Scan for the cell matching the given text and deliver its [X, Y] coordinate at center. 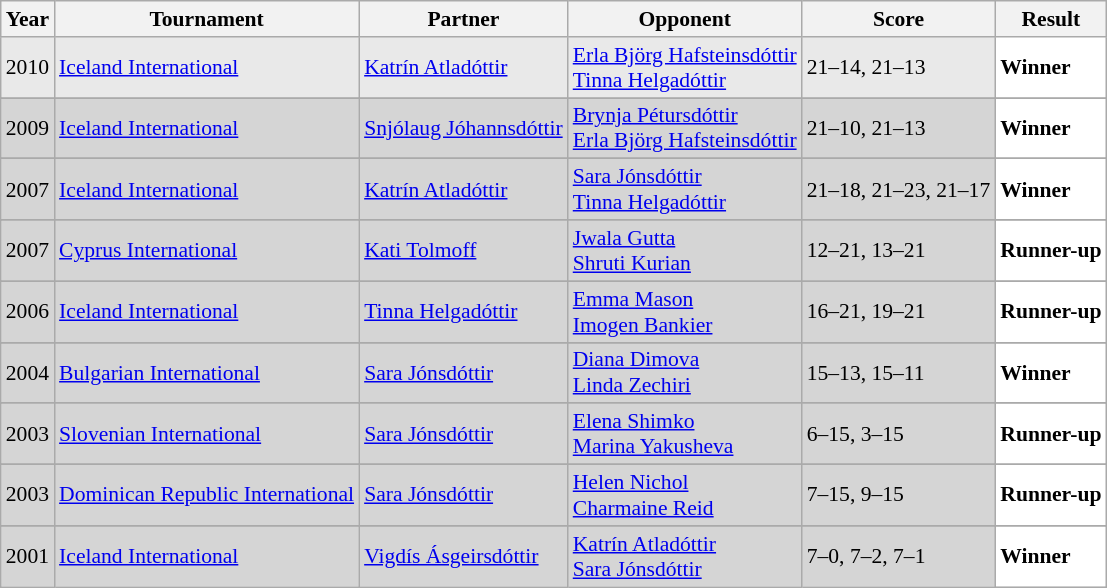
12–21, 13–21 [899, 250]
2006 [28, 312]
16–21, 19–21 [899, 312]
Opponent [685, 19]
Result [1050, 19]
Tinna Helgadóttir [464, 312]
2009 [28, 128]
Kati Tolmoff [464, 250]
Slovenian International [206, 434]
21–18, 21–23, 21–17 [899, 190]
Emma Mason Imogen Bankier [685, 312]
Year [28, 19]
Cyprus International [206, 250]
Elena Shimko Marina Yakusheva [685, 434]
Partner [464, 19]
2010 [28, 68]
6–15, 3–15 [899, 434]
Jwala Gutta Shruti Kurian [685, 250]
Brynja Pétursdóttir Erla Björg Hafsteinsdóttir [685, 128]
21–14, 21–13 [899, 68]
Erla Björg Hafsteinsdóttir Tinna Helgadóttir [685, 68]
Diana Dimova Linda Zechiri [685, 372]
7–0, 7–2, 7–1 [899, 556]
Katrín Atladóttir Sara Jónsdóttir [685, 556]
Dominican Republic International [206, 496]
Bulgarian International [206, 372]
Sara Jónsdóttir Tinna Helgadóttir [685, 190]
2004 [28, 372]
Helen Nichol Charmaine Reid [685, 496]
7–15, 9–15 [899, 496]
Tournament [206, 19]
2001 [28, 556]
21–10, 21–13 [899, 128]
Vigdís Ásgeirsdóttir [464, 556]
15–13, 15–11 [899, 372]
Score [899, 19]
Snjólaug Jóhannsdóttir [464, 128]
